From the cell containing the given text, extract its center point as (x, y) coordinate. 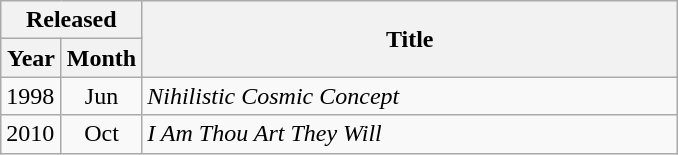
Nihilistic Cosmic Concept (410, 96)
I Am Thou Art They Will (410, 134)
Oct (101, 134)
2010 (32, 134)
Month (101, 58)
Year (32, 58)
Title (410, 39)
1998 (32, 96)
Released (72, 20)
Jun (101, 96)
